Return [X, Y] of the center of cell containing provided text 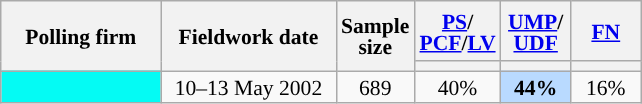
10–13 May 2002 [248, 86]
Fieldwork date [248, 36]
UMP/UDF [536, 31]
PS/PCF/LV [457, 31]
Polling firm [81, 36]
44% [536, 86]
FN [606, 31]
689 [375, 86]
16% [606, 86]
40% [457, 86]
Samplesize [375, 36]
